Output the (x, y) coordinate of the center of the cell containing the given text.  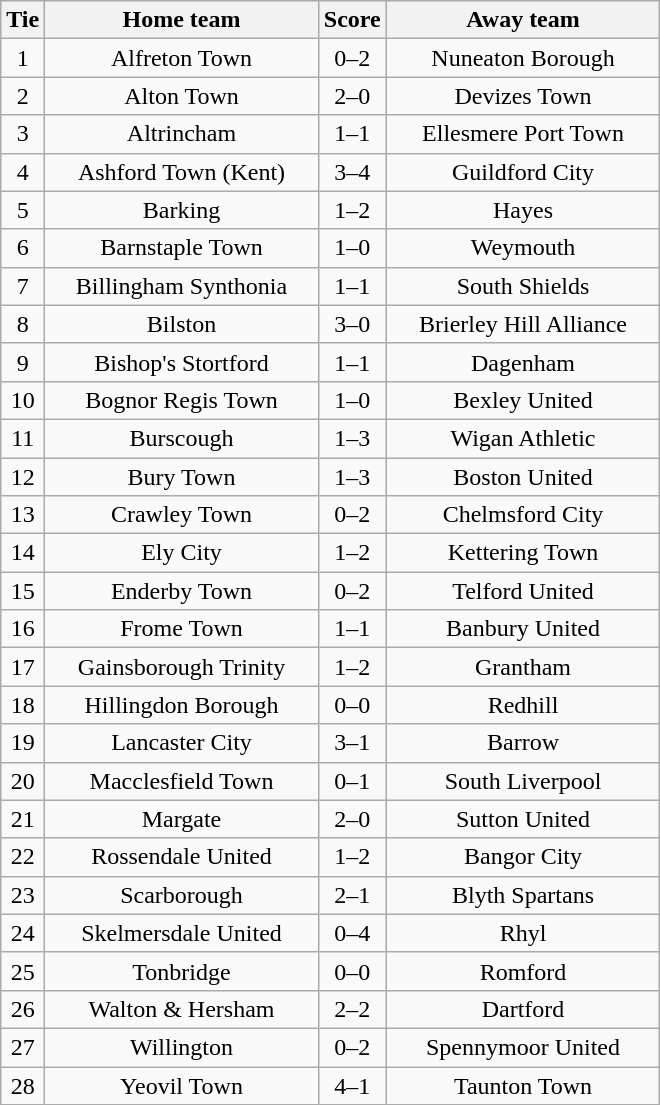
17 (23, 667)
5 (23, 210)
Boston United (523, 477)
Hayes (523, 210)
2–1 (352, 895)
3 (23, 134)
Grantham (523, 667)
10 (23, 400)
Rhyl (523, 933)
South Shields (523, 286)
11 (23, 438)
7 (23, 286)
15 (23, 591)
Hillingdon Borough (182, 705)
Barnstaple Town (182, 248)
3–4 (352, 172)
25 (23, 971)
Sutton United (523, 819)
Bishop's Stortford (182, 362)
Ashford Town (Kent) (182, 172)
Alfreton Town (182, 58)
4 (23, 172)
18 (23, 705)
Romford (523, 971)
Enderby Town (182, 591)
12 (23, 477)
Barking (182, 210)
Skelmersdale United (182, 933)
Ellesmere Port Town (523, 134)
Frome Town (182, 629)
Barrow (523, 743)
20 (23, 781)
21 (23, 819)
Bexley United (523, 400)
Crawley Town (182, 515)
Burscough (182, 438)
Rossendale United (182, 857)
1 (23, 58)
Nuneaton Borough (523, 58)
Margate (182, 819)
Alton Town (182, 96)
Ely City (182, 553)
Home team (182, 20)
27 (23, 1047)
19 (23, 743)
2 (23, 96)
Tonbridge (182, 971)
Macclesfield Town (182, 781)
Walton & Hersham (182, 1009)
Blyth Spartans (523, 895)
Billingham Synthonia (182, 286)
Tie (23, 20)
26 (23, 1009)
8 (23, 324)
2–2 (352, 1009)
Brierley Hill Alliance (523, 324)
0–1 (352, 781)
Kettering Town (523, 553)
Willington (182, 1047)
Dagenham (523, 362)
Bangor City (523, 857)
Scarborough (182, 895)
0–4 (352, 933)
3–1 (352, 743)
28 (23, 1085)
3–0 (352, 324)
Altrincham (182, 134)
Yeovil Town (182, 1085)
9 (23, 362)
Bilston (182, 324)
Score (352, 20)
South Liverpool (523, 781)
Telford United (523, 591)
Wigan Athletic (523, 438)
Guildford City (523, 172)
Chelmsford City (523, 515)
6 (23, 248)
Bury Town (182, 477)
14 (23, 553)
Spennymoor United (523, 1047)
4–1 (352, 1085)
22 (23, 857)
Taunton Town (523, 1085)
Redhill (523, 705)
13 (23, 515)
Weymouth (523, 248)
Gainsborough Trinity (182, 667)
Away team (523, 20)
Dartford (523, 1009)
Lancaster City (182, 743)
Bognor Regis Town (182, 400)
24 (23, 933)
Banbury United (523, 629)
Devizes Town (523, 96)
16 (23, 629)
23 (23, 895)
